Output the [X, Y] coordinate of the center of the cell containing the given text.  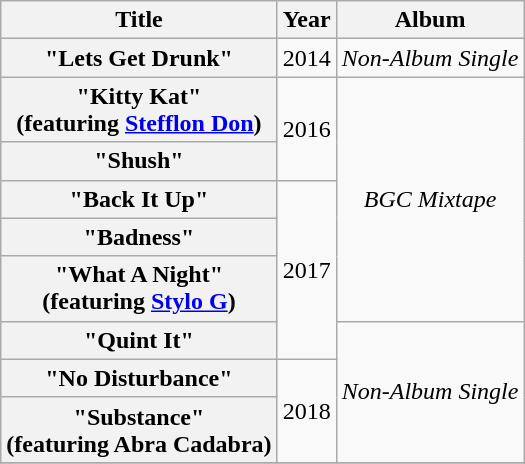
"No Disturbance" [139, 378]
Title [139, 20]
Album [430, 20]
"Back It Up" [139, 199]
"What A Night"(featuring Stylo G) [139, 288]
Year [306, 20]
"Lets Get Drunk" [139, 58]
2018 [306, 410]
"Kitty Kat"(featuring Stefflon Don) [139, 110]
"Quint It" [139, 340]
"Shush" [139, 161]
2014 [306, 58]
2017 [306, 270]
"Badness" [139, 237]
BGC Mixtape [430, 199]
"Substance"(featuring Abra Cadabra) [139, 430]
2016 [306, 128]
